Return the [x, y] coordinate for the center point of the cell that contains the specified text.  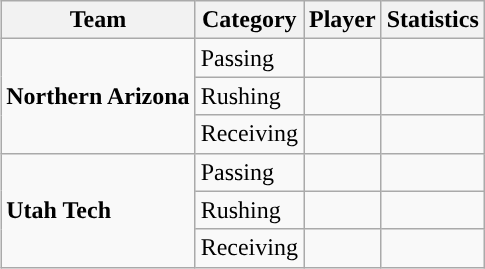
Team [98, 20]
Category [249, 20]
Northern Arizona [98, 96]
Statistics [432, 20]
Player [343, 20]
Utah Tech [98, 210]
